Output the (x, y) coordinate of the center of the cell containing the given text.  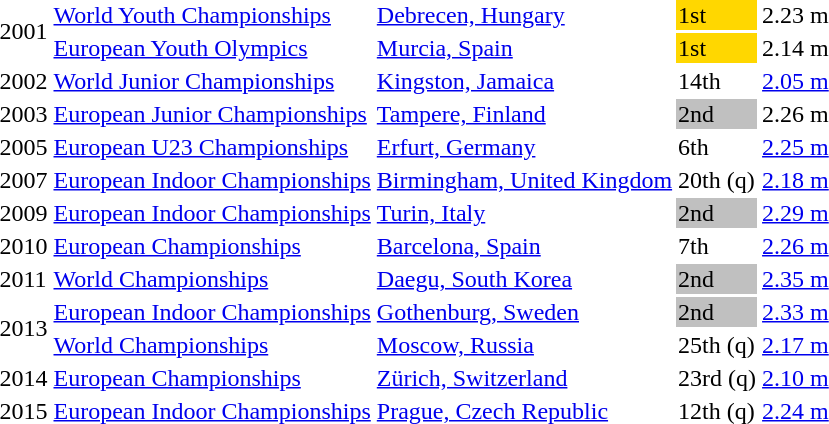
Moscow, Russia (524, 345)
Erfurt, Germany (524, 147)
Tampere, Finland (524, 114)
Turin, Italy (524, 213)
Murcia, Spain (524, 48)
Debrecen, Hungary (524, 15)
14th (718, 81)
Daegu, South Korea (524, 279)
European Youth Olympics (212, 48)
7th (718, 246)
Barcelona, Spain (524, 246)
23rd (q) (718, 378)
Gothenburg, Sweden (524, 312)
Zürich, Switzerland (524, 378)
World Youth Championships (212, 15)
6th (718, 147)
Kingston, Jamaica (524, 81)
25th (q) (718, 345)
World Junior Championships (212, 81)
20th (q) (718, 180)
European Junior Championships (212, 114)
Birmingham, United Kingdom (524, 180)
European U23 Championships (212, 147)
